Identify which cell holds the provided text, then report its [x, y] central coordinate. 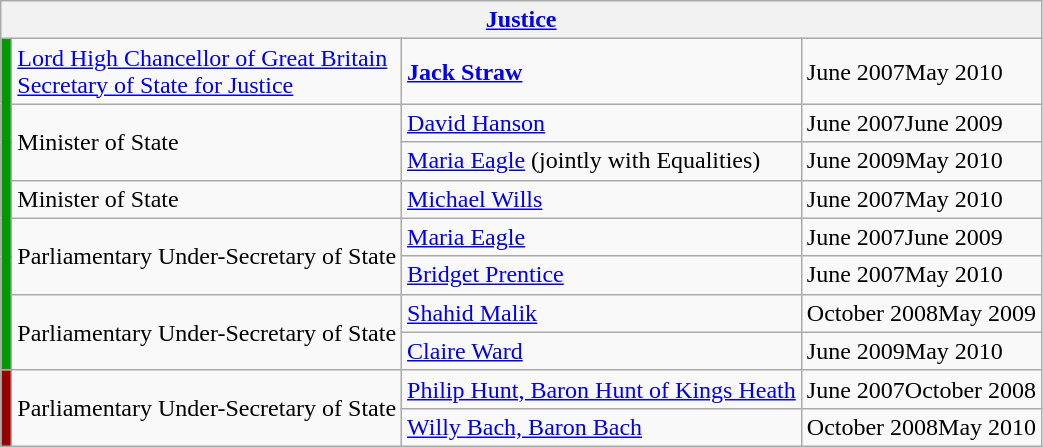
David Hanson [602, 123]
Jack Straw [602, 72]
Maria Eagle [602, 237]
Justice [522, 20]
Maria Eagle (jointly with Equalities) [602, 161]
Michael Wills [602, 199]
Claire Ward [602, 351]
October 2008May 2009 [921, 313]
Shahid Malik [602, 313]
Bridget Prentice [602, 275]
Lord High Chancellor of Great BritainSecretary of State for Justice [207, 72]
October 2008May 2010 [921, 427]
Willy Bach, Baron Bach [602, 427]
June 2007October 2008 [921, 389]
Philip Hunt, Baron Hunt of Kings Heath [602, 389]
